Output the [x, y] coordinate of the center of the cell containing the given text.  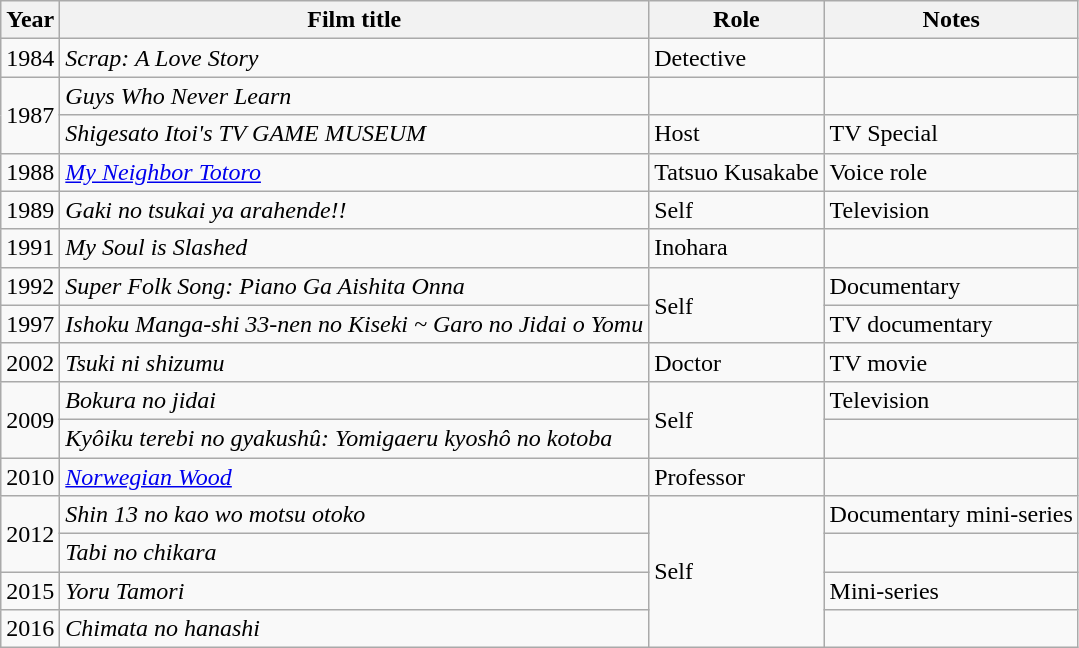
1988 [30, 172]
Chimata no hanashi [354, 629]
Tatsuo Kusakabe [736, 172]
Guys Who Never Learn [354, 96]
Documentary [951, 286]
Host [736, 134]
Film title [354, 20]
Gaki no tsukai ya arahende!! [354, 210]
Shin 13 no kao wo motsu otoko [354, 515]
2010 [30, 477]
TV movie [951, 362]
Tabi no chikara [354, 553]
2009 [30, 419]
Scrap: A Love Story [354, 58]
Kyôiku terebi no gyakushû: Yomigaeru kyoshô no kotoba [354, 438]
2012 [30, 534]
1997 [30, 324]
Role [736, 20]
Year [30, 20]
My Neighbor Totoro [354, 172]
Shigesato Itoi's TV GAME MUSEUM [354, 134]
1992 [30, 286]
My Soul is Slashed [354, 248]
Ishoku Manga-shi 33-nen no Kiseki ~ Garo no Jidai o Yomu [354, 324]
Doctor [736, 362]
1984 [30, 58]
2002 [30, 362]
Professor [736, 477]
Tsuki ni shizumu [354, 362]
TV Special [951, 134]
Super Folk Song: Piano Ga Aishita Onna [354, 286]
1987 [30, 115]
2016 [30, 629]
2015 [30, 591]
Voice role [951, 172]
Inohara [736, 248]
Norwegian Wood [354, 477]
Notes [951, 20]
Yoru Tamori [354, 591]
Detective [736, 58]
TV documentary [951, 324]
Documentary mini-series [951, 515]
Mini-series [951, 591]
1989 [30, 210]
Bokura no jidai [354, 400]
1991 [30, 248]
